Capture the cell that displays the provided text and extract its [X, Y] central coordinate. 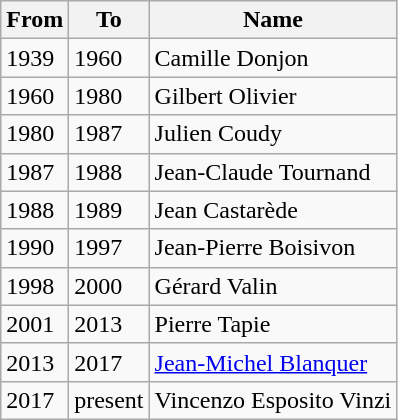
2001 [35, 324]
1998 [35, 286]
Gilbert Olivier [273, 96]
Gérard Valin [273, 286]
Vincenzo Esposito Vinzi [273, 400]
2000 [109, 286]
Jean Castarède [273, 210]
Camille Donjon [273, 58]
Julien Coudy [273, 134]
1990 [35, 248]
1939 [35, 58]
From [35, 20]
present [109, 400]
1997 [109, 248]
Name [273, 20]
Jean-Michel Blanquer [273, 362]
Pierre Tapie [273, 324]
Jean-Claude Tournand [273, 172]
To [109, 20]
Jean-Pierre Boisivon [273, 248]
1989 [109, 210]
